Return the [X, Y] coordinate for the center point of the cell that contains the specified text.  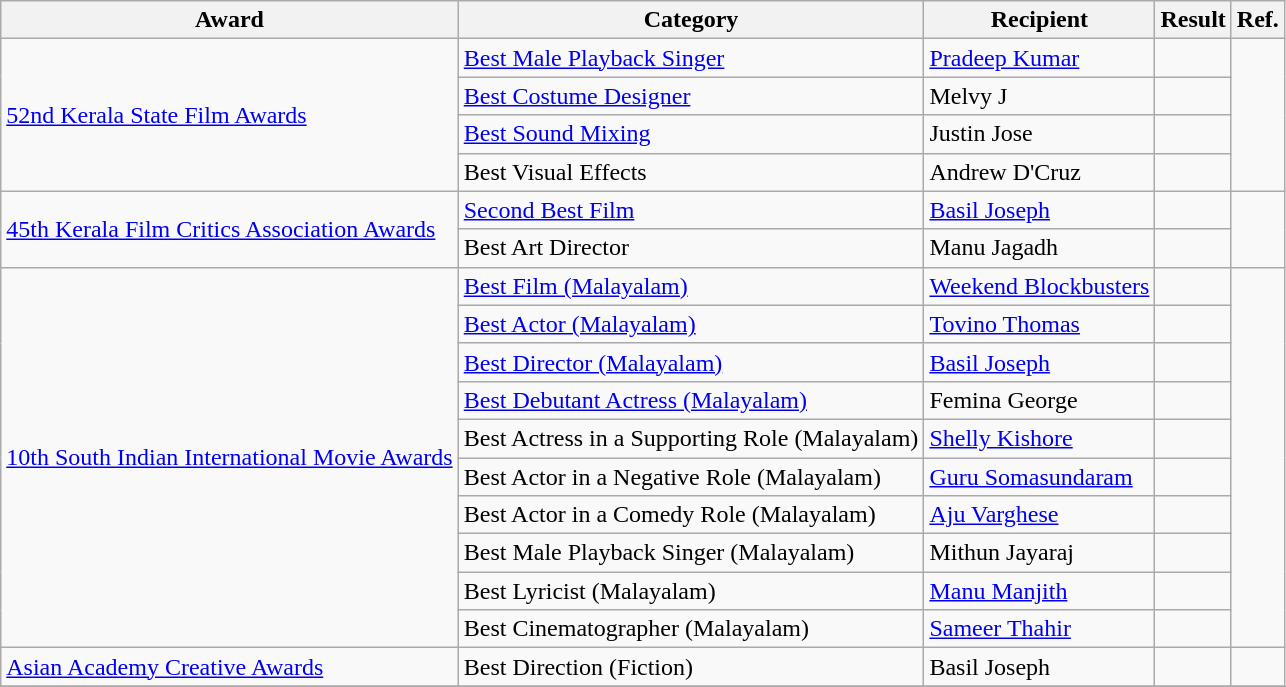
Award [230, 20]
Best Actor (Malayalam) [691, 324]
Sameer Thahir [1040, 629]
Best Costume Designer [691, 96]
Best Lyricist (Malayalam) [691, 591]
Best Cinematographer (Malayalam) [691, 629]
Best Actor in a Comedy Role (Malayalam) [691, 515]
Best Male Playback Singer [691, 58]
Category [691, 20]
Best Direction (Fiction) [691, 667]
Pradeep Kumar [1040, 58]
Recipient [1040, 20]
Best Film (Malayalam) [691, 286]
45th Kerala Film Critics Association Awards [230, 229]
Best Actor in a Negative Role (Malayalam) [691, 477]
Second Best Film [691, 210]
Manu Manjith [1040, 591]
Best Male Playback Singer (Malayalam) [691, 553]
Andrew D'Cruz [1040, 172]
Melvy J [1040, 96]
10th South Indian International Movie Awards [230, 458]
Best Actress in a Supporting Role (Malayalam) [691, 438]
Weekend Blockbusters [1040, 286]
Best Sound Mixing [691, 134]
Best Visual Effects [691, 172]
Tovino Thomas [1040, 324]
Asian Academy Creative Awards [230, 667]
Ref. [1258, 20]
Guru Somasundaram [1040, 477]
Best Debutant Actress (Malayalam) [691, 400]
52nd Kerala State Film Awards [230, 115]
Shelly Kishore [1040, 438]
Justin Jose [1040, 134]
Aju Varghese [1040, 515]
Manu Jagadh [1040, 248]
Femina George [1040, 400]
Best Director (Malayalam) [691, 362]
Mithun Jayaraj [1040, 553]
Best Art Director [691, 248]
Result [1193, 20]
